Return (x, y) of the center of cell containing provided text 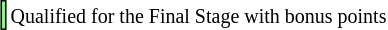
Qualified for the Final Stage with bonus points (198, 15)
